Capture the cell that displays the provided text and extract its (X, Y) central coordinate. 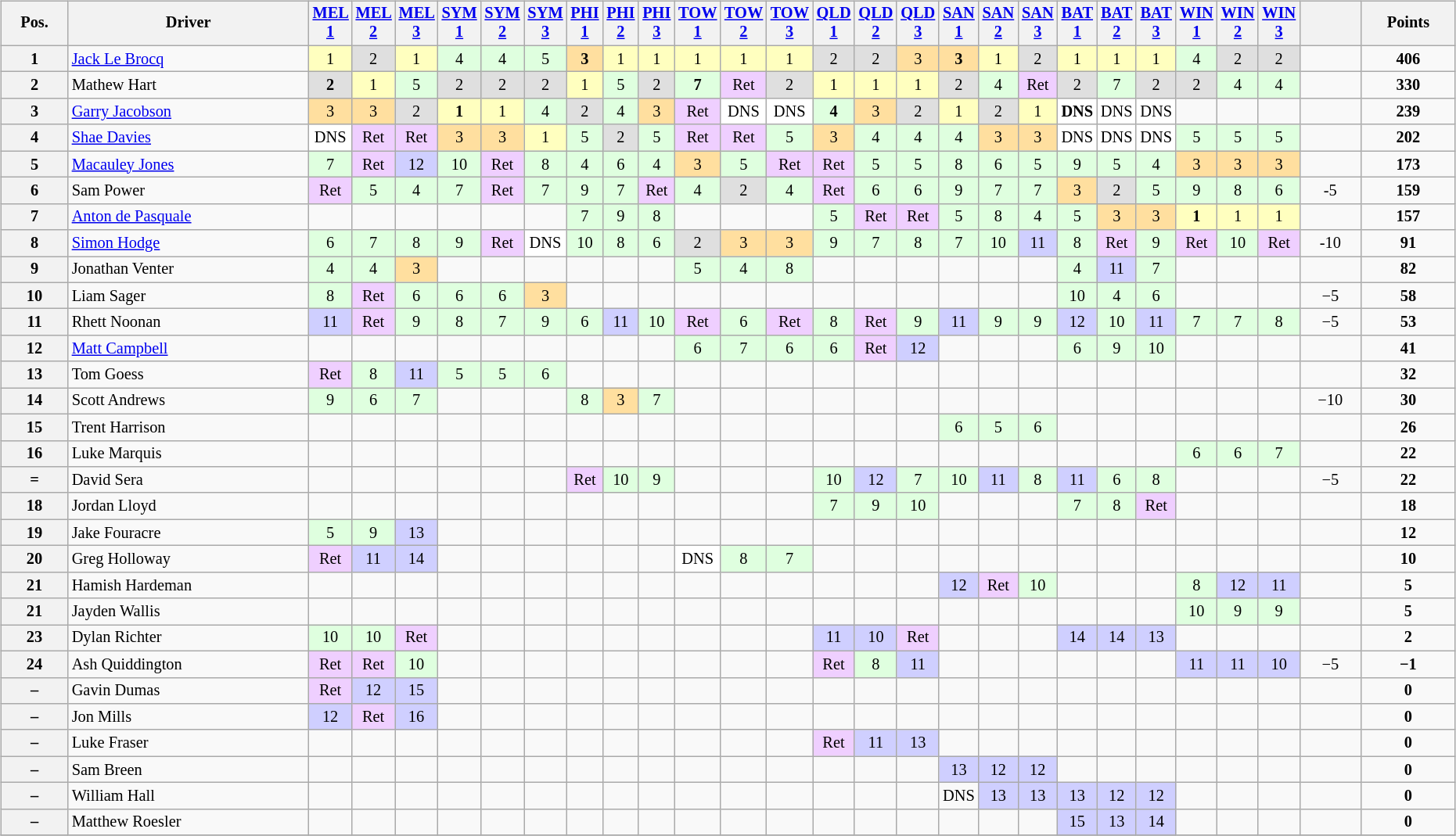
MEL 3 (416, 23)
Jayden Wallis (189, 612)
Dylan Richter (189, 638)
Tom Goess (189, 375)
Liam Sager (189, 296)
20 (34, 559)
MEL 2 (374, 23)
406 (1408, 59)
Pos. (34, 23)
-10 (1330, 243)
26 (1408, 427)
159 (1408, 191)
202 (1408, 138)
53 (1408, 322)
PHI 1 (585, 23)
Sam Breen (189, 770)
157 (1408, 217)
Jack Le Brocq (189, 59)
Luke Fraser (189, 743)
TOW 3 (790, 23)
173 (1408, 164)
= (34, 480)
Simon Hodge (189, 243)
QLD 3 (918, 23)
Jordan Lloyd (189, 506)
82 (1408, 270)
Anton de Pasquale (189, 217)
SYM 2 (502, 23)
330 (1408, 85)
Mathew Hart (189, 85)
WIN 3 (1278, 23)
PHI 2 (620, 23)
239 (1408, 112)
Jake Fouracre (189, 533)
SYM 1 (460, 23)
Trent Harrison (189, 427)
30 (1408, 401)
Ash Quiddington (189, 664)
19 (34, 533)
Garry Jacobson (189, 112)
Gavin Dumas (189, 691)
41 (1408, 349)
Luke Marquis (189, 454)
Matt Campbell (189, 349)
BAT 3 (1156, 23)
91 (1408, 243)
TOW 2 (743, 23)
Rhett Noonan (189, 322)
Sam Power (189, 191)
Driver (189, 23)
WIN 1 (1197, 23)
58 (1408, 296)
WIN 2 (1238, 23)
-5 (1330, 191)
David Sera (189, 480)
23 (34, 638)
SAN 1 (958, 23)
Hamish Hardeman (189, 585)
TOW 1 (698, 23)
MEL 1 (330, 23)
Jon Mills (189, 717)
32 (1408, 375)
QLD 2 (875, 23)
Shae Davies (189, 138)
Macauley Jones (189, 164)
Scott Andrews (189, 401)
BAT 2 (1116, 23)
William Hall (189, 796)
SAN 3 (1037, 23)
24 (34, 664)
Jonathan Venter (189, 270)
−10 (1330, 401)
−1 (1408, 664)
BAT 1 (1077, 23)
Matthew Roesler (189, 822)
SYM 3 (546, 23)
QLD 1 (834, 23)
Greg Holloway (189, 559)
PHI 3 (656, 23)
SAN 2 (998, 23)
Points (1408, 23)
